Return the (x, y) coordinate for the center point of the cell that contains the specified text.  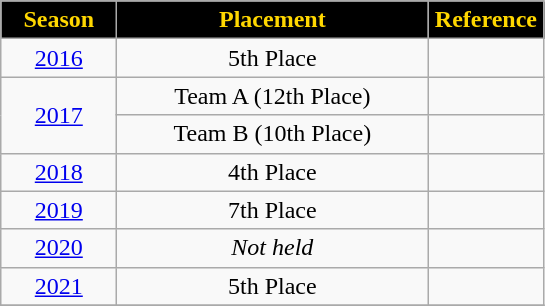
2019 (59, 210)
Not held (272, 248)
7th Place (272, 210)
2020 (59, 248)
Reference (486, 20)
Team B (10th Place) (272, 134)
2016 (59, 58)
Team A (12th Place) (272, 96)
4th Place (272, 172)
Season (59, 20)
2021 (59, 286)
2018 (59, 172)
Placement (272, 20)
2017 (59, 115)
